Capture the cell that displays the provided text and extract its (x, y) central coordinate. 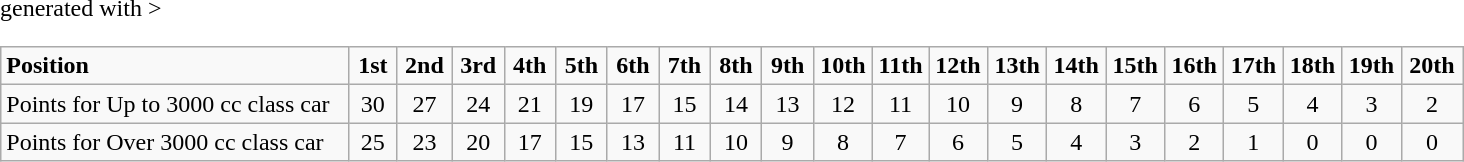
21 (530, 104)
30 (372, 104)
10th (842, 66)
12 (842, 104)
19 (582, 104)
9th (788, 66)
24 (478, 104)
13th (1018, 66)
20th (1432, 66)
1st (372, 66)
14 (736, 104)
3rd (478, 66)
18th (1312, 66)
Points for Up to 3000 cc class car (176, 104)
14th (1076, 66)
15th (1136, 66)
5th (582, 66)
17th (1254, 66)
25 (372, 142)
6th (633, 66)
11th (900, 66)
27 (424, 104)
8th (736, 66)
16th (1194, 66)
Points for Over 3000 cc class car (176, 142)
1 (1254, 142)
12th (958, 66)
23 (424, 142)
19th (1372, 66)
Position (176, 66)
20 (478, 142)
7th (685, 66)
4th (530, 66)
2nd (424, 66)
